Find where the given text appears and provide that cell's center as [x, y] coordinate. 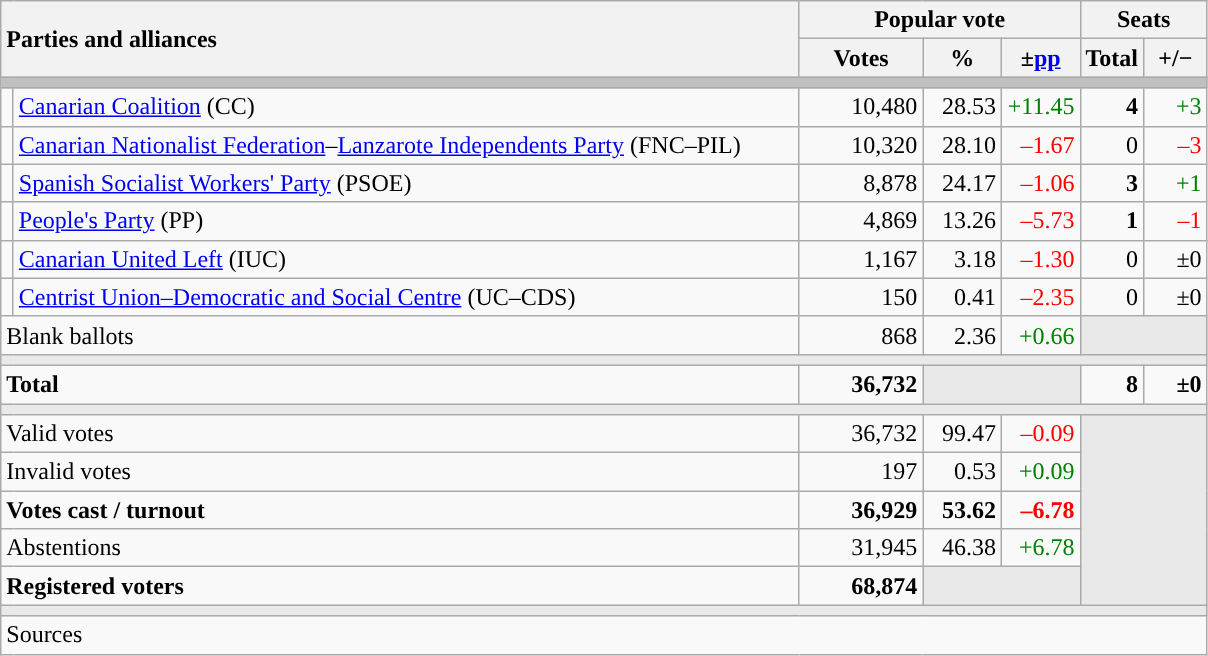
Seats [1144, 20]
Invalid votes [400, 472]
+1 [1176, 183]
0.41 [962, 297]
Centrist Union–Democratic and Social Centre (UC–CDS) [406, 297]
±pp [1040, 58]
% [962, 58]
Abstentions [400, 548]
10,320 [861, 145]
–0.09 [1040, 434]
197 [861, 472]
+0.09 [1040, 472]
1,167 [861, 259]
People's Party (PP) [406, 221]
Sources [604, 635]
10,480 [861, 107]
4,869 [861, 221]
2.36 [962, 335]
46.38 [962, 548]
8,878 [861, 183]
53.62 [962, 510]
–1.67 [1040, 145]
Registered voters [400, 586]
Popular vote [940, 20]
–2.35 [1040, 297]
Parties and alliances [400, 39]
Blank ballots [400, 335]
Valid votes [400, 434]
Votes cast / turnout [400, 510]
28.53 [962, 107]
–1 [1176, 221]
Votes [861, 58]
150 [861, 297]
Canarian Nationalist Federation–Lanzarote Independents Party (FNC–PIL) [406, 145]
+6.78 [1040, 548]
3 [1112, 183]
13.26 [962, 221]
24.17 [962, 183]
28.10 [962, 145]
Spanish Socialist Workers' Party (PSOE) [406, 183]
1 [1112, 221]
36,929 [861, 510]
0.53 [962, 472]
3.18 [962, 259]
–5.73 [1040, 221]
868 [861, 335]
–3 [1176, 145]
–1.30 [1040, 259]
Canarian United Left (IUC) [406, 259]
68,874 [861, 586]
+11.45 [1040, 107]
+/− [1176, 58]
31,945 [861, 548]
–1.06 [1040, 183]
8 [1112, 384]
4 [1112, 107]
+0.66 [1040, 335]
+3 [1176, 107]
–6.78 [1040, 510]
99.47 [962, 434]
Canarian Coalition (CC) [406, 107]
